Find where the given text appears and provide that cell's center as [x, y] coordinate. 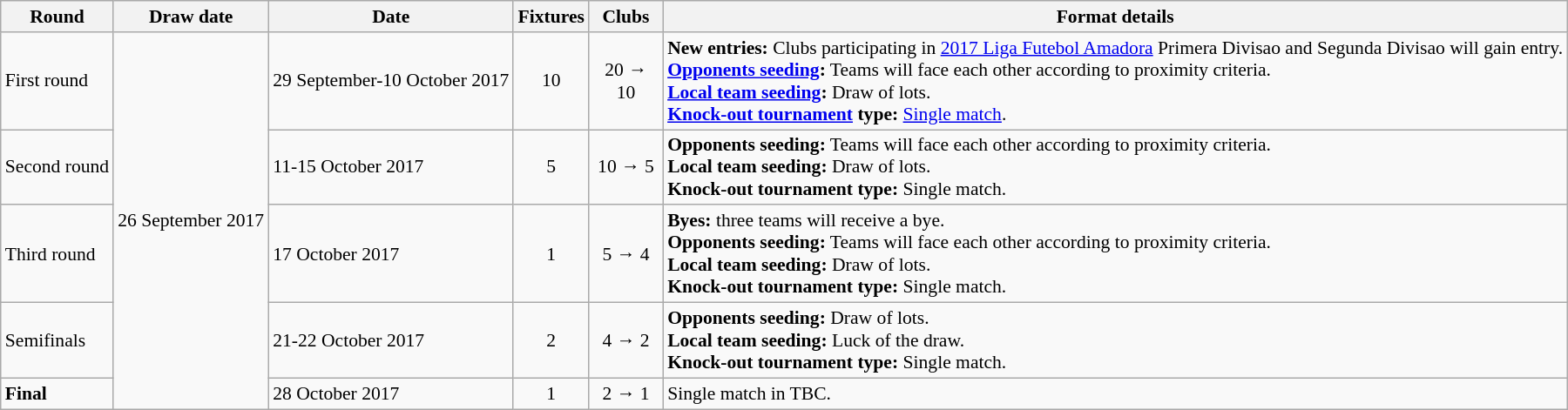
Round [57, 17]
20 → 10 [625, 81]
29 September-10 October 2017 [390, 81]
Format details [1115, 17]
28 October 2017 [390, 393]
First round [57, 81]
Fixtures [551, 17]
4 → 2 [625, 341]
10 [551, 81]
17 October 2017 [390, 254]
5 → 4 [625, 254]
21-22 October 2017 [390, 341]
Draw date [191, 17]
Opponents seeding: Draw of lots.Local team seeding: Luck of the draw.Knock-out tournament type: Single match. [1115, 341]
5 [551, 167]
Second round [57, 167]
26 September 2017 [191, 221]
Semifinals [57, 341]
2 [551, 341]
Single match in TBC. [1115, 393]
11-15 October 2017 [390, 167]
2 → 1 [625, 393]
10 → 5 [625, 167]
Final [57, 393]
Third round [57, 254]
Clubs [625, 17]
Date [390, 17]
